Return [x, y] of the center of cell containing provided text 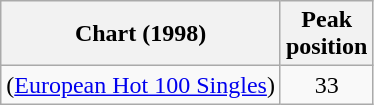
Peakposition [326, 34]
33 [326, 85]
Chart (1998) [141, 34]
(European Hot 100 Singles) [141, 85]
